Detect which cell encompasses the target text, then output its [x, y] center coordinate. 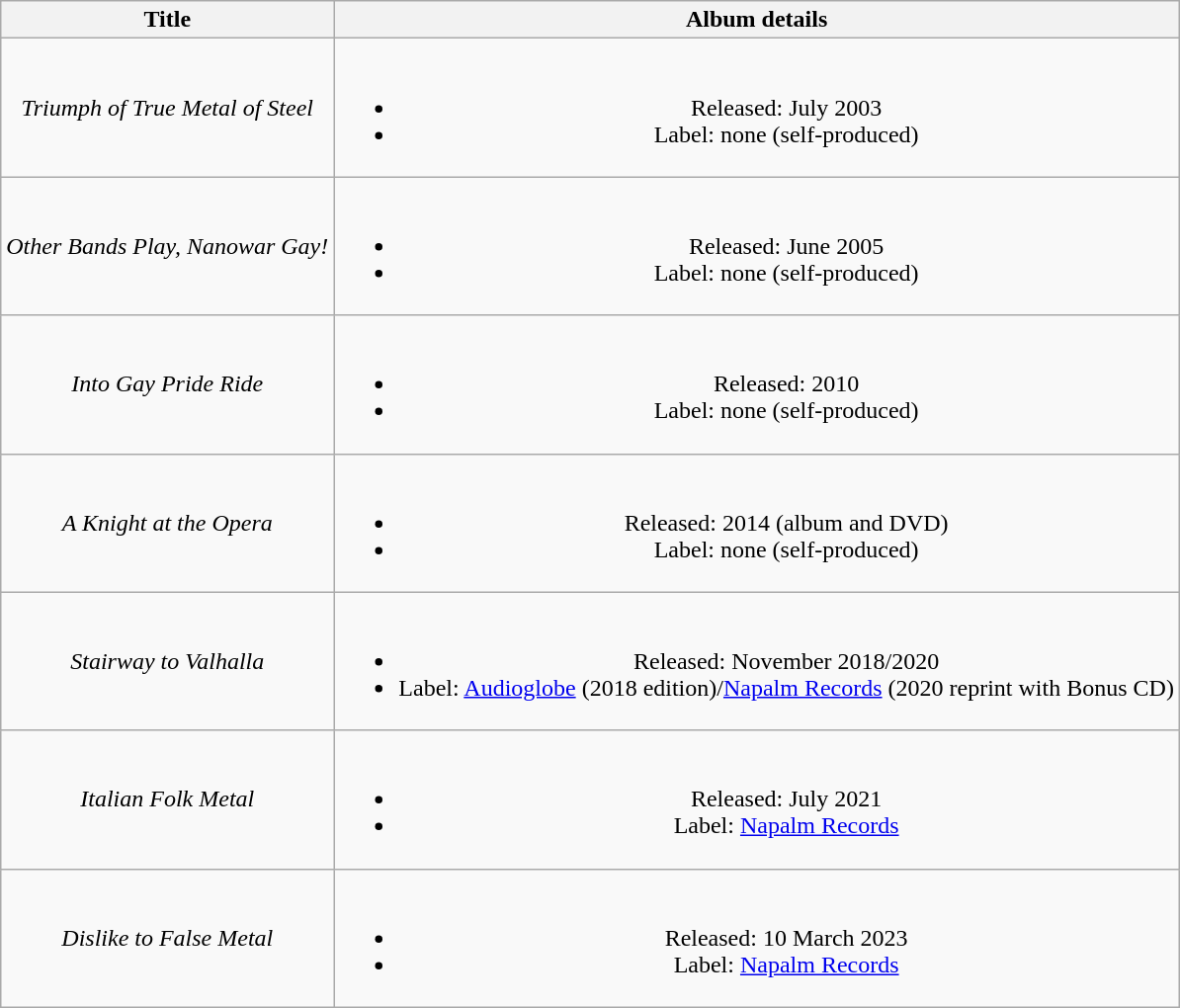
Released: 2010Label: none (self-produced) [757, 384]
Italian Folk Metal [168, 799]
Dislike to False Metal [168, 938]
Other Bands Play, Nanowar Gay! [168, 246]
Released: June 2005Label: none (self-produced) [757, 246]
Album details [757, 20]
Title [168, 20]
Released: 2014 (album and DVD)Label: none (self-produced) [757, 523]
Into Gay Pride Ride [168, 384]
Stairway to Valhalla [168, 661]
Released: July 2003Label: none (self-produced) [757, 108]
Released: 10 March 2023Label: Napalm Records [757, 938]
Released: July 2021Label: Napalm Records [757, 799]
Released: November 2018/2020Label: Audioglobe (2018 edition)/Napalm Records (2020 reprint with Bonus CD) [757, 661]
A Knight at the Opera [168, 523]
Triumph of True Metal of Steel [168, 108]
